Provide the (x, y) coordinate of the cell's center where the given text is located.  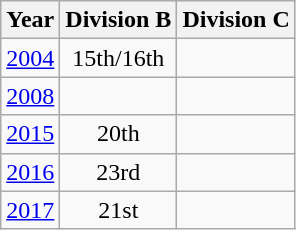
2004 (30, 58)
Division C (236, 20)
Year (30, 20)
20th (118, 134)
23rd (118, 172)
2015 (30, 134)
2016 (30, 172)
15th/16th (118, 58)
2017 (30, 210)
2008 (30, 96)
Division B (118, 20)
21st (118, 210)
